Identify which cell holds the provided text, then report its [x, y] central coordinate. 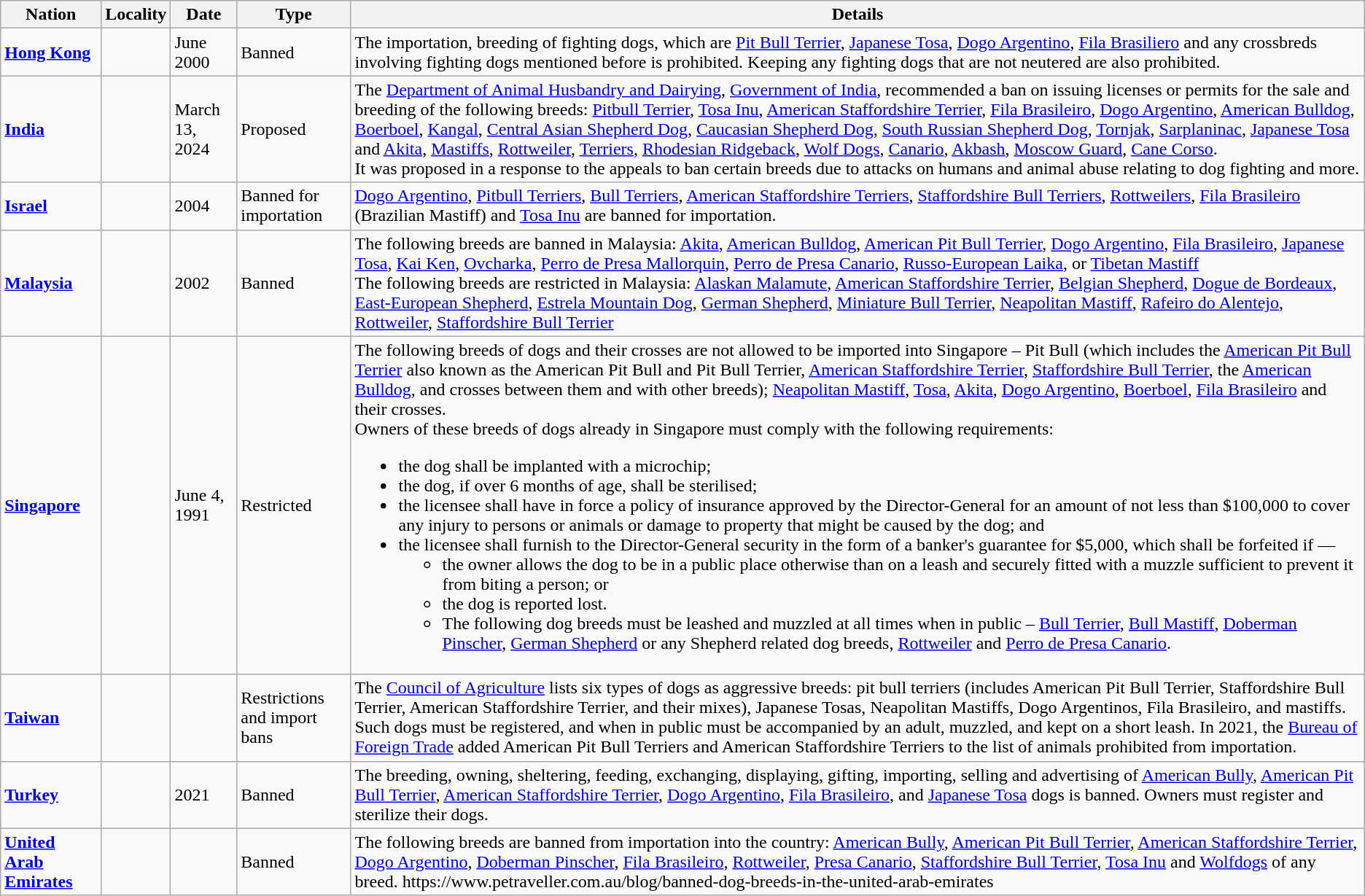
Proposed [294, 129]
Banned for importation [294, 206]
Date [204, 15]
Singapore [51, 505]
United Arab Emirates [51, 862]
Turkey [51, 795]
Taiwan [51, 717]
2021 [204, 795]
June 2000 [204, 52]
Restrictions and import bans [294, 717]
Locality [136, 15]
Nation [51, 15]
June 4, 1991 [204, 505]
March 13, 2024 [204, 129]
Restricted [294, 505]
India [51, 129]
Details [857, 15]
Hong Kong [51, 52]
2004 [204, 206]
2002 [204, 283]
Type [294, 15]
Israel [51, 206]
Malaysia [51, 283]
